Extract the (x, y) coordinate from the center of the cell holding the provided text.  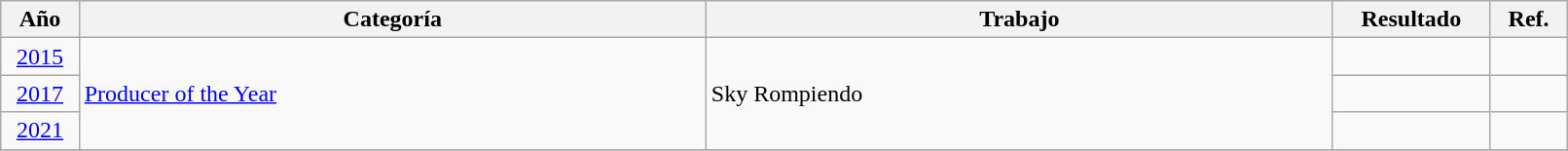
Año (40, 19)
2015 (40, 57)
Producer of the Year (392, 94)
Trabajo (1019, 19)
Categoría (392, 19)
Resultado (1411, 19)
2021 (40, 131)
2017 (40, 94)
Sky Rompiendo (1019, 94)
Ref. (1528, 19)
